Output the [x, y] coordinate of the center of the cell containing the given text.  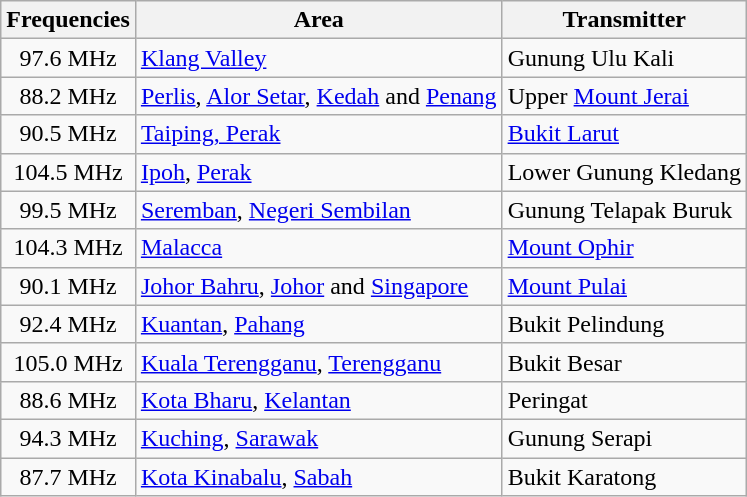
97.6 MHz [68, 58]
87.7 MHz [68, 477]
Peringat [624, 400]
Upper Mount Jerai [624, 96]
Bukit Pelindung [624, 324]
Area [318, 20]
105.0 MHz [68, 362]
90.5 MHz [68, 134]
Bukit Besar [624, 362]
Seremban, Negeri Sembilan [318, 210]
Kuantan, Pahang [318, 324]
104.3 MHz [68, 248]
90.1 MHz [68, 286]
Ipoh, Perak [318, 172]
Bukit Karatong [624, 477]
Perlis, Alor Setar, Kedah and Penang [318, 96]
Mount Ophir [624, 248]
92.4 MHz [68, 324]
Kota Bharu, Kelantan [318, 400]
99.5 MHz [68, 210]
Bukit Larut [624, 134]
Kuching, Sarawak [318, 438]
Klang Valley [318, 58]
Lower Gunung Kledang [624, 172]
Gunung Telapak Buruk [624, 210]
Mount Pulai [624, 286]
88.6 MHz [68, 400]
Johor Bahru, Johor and Singapore [318, 286]
Kuala Terengganu, Terengganu [318, 362]
104.5 MHz [68, 172]
Gunung Serapi [624, 438]
Kota Kinabalu, Sabah [318, 477]
94.3 MHz [68, 438]
88.2 MHz [68, 96]
Malacca [318, 248]
Gunung Ulu Kali [624, 58]
Transmitter [624, 20]
Taiping, Perak [318, 134]
Frequencies [68, 20]
